For the text-containing cell, return its midpoint in [x, y] coordinate format. 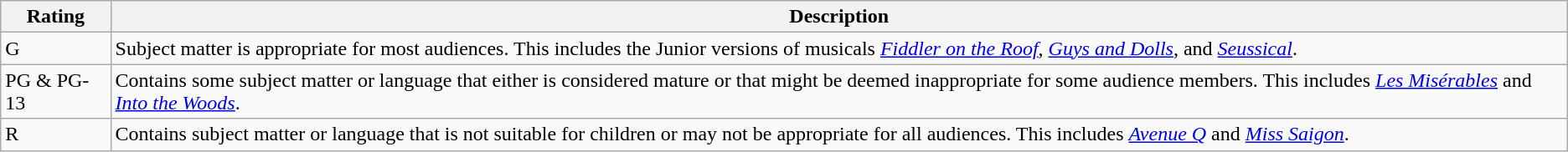
R [55, 134]
G [55, 48]
Subject matter is appropriate for most audiences. This includes the Junior versions of musicals Fiddler on the Roof, Guys and Dolls, and Seussical. [839, 48]
Description [839, 17]
Rating [55, 17]
PG & PG-13 [55, 92]
